Capture the cell that displays the provided text and extract its [X, Y] central coordinate. 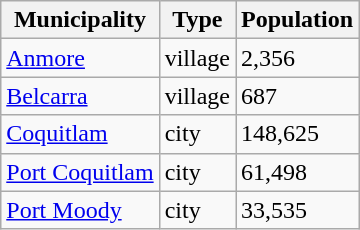
61,498 [298, 172]
148,625 [298, 134]
Belcarra [80, 96]
Municipality [80, 20]
2,356 [298, 58]
33,535 [298, 210]
Population [298, 20]
Coquitlam [80, 134]
Type [197, 20]
Port Moody [80, 210]
Port Coquitlam [80, 172]
Anmore [80, 58]
687 [298, 96]
